Extract the [x, y] coordinate from the center of the cell holding the provided text.  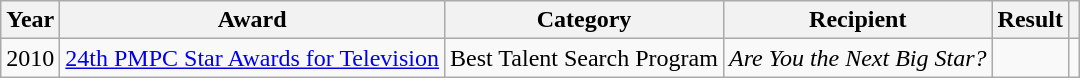
Result [1030, 20]
Are You the Next Big Star? [858, 58]
24th PMPC Star Awards for Television [252, 58]
Year [30, 20]
Recipient [858, 20]
2010 [30, 58]
Best Talent Search Program [584, 58]
Category [584, 20]
Award [252, 20]
